Provide the (X, Y) coordinate of the cell's center where the given text is located.  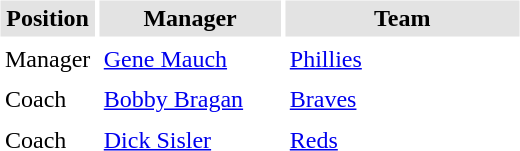
Phillies (402, 59)
Braves (402, 100)
Coach (47, 100)
Position (47, 18)
Bobby Bragan (190, 100)
Gene Mauch (190, 59)
Team (402, 18)
